Output the (X, Y) coordinate of the center of the cell containing the given text.  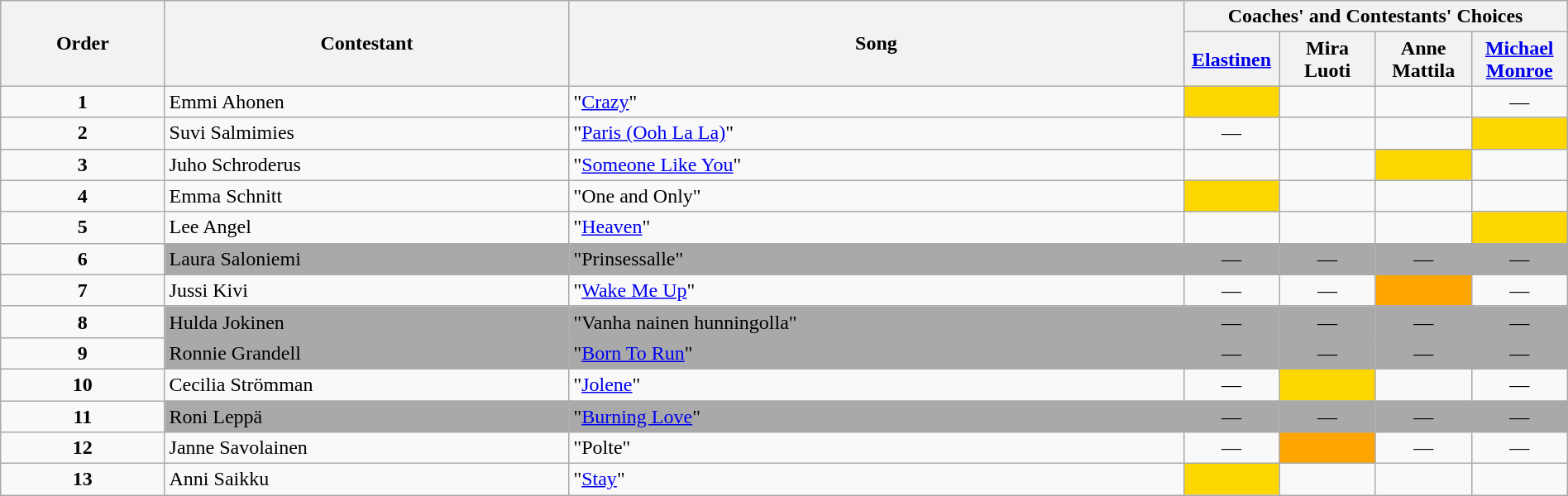
Roni Leppä (367, 416)
Order (83, 43)
Ronnie Grandell (367, 353)
Juho Schroderus (367, 165)
"Someone Like You" (877, 165)
Michael Monroe (1519, 60)
Hulda Jokinen (367, 322)
Emmi Ahonen (367, 102)
"Wake Me Up" (877, 290)
Elastinen (1231, 60)
"Stay" (877, 479)
8 (83, 322)
Anne Mattila (1423, 60)
Mira Luoti (1327, 60)
Jussi Kivi (367, 290)
Janne Savolainen (367, 448)
9 (83, 353)
"Paris (Ooh La La)" (877, 133)
Song (877, 43)
Emma Schnitt (367, 196)
6 (83, 259)
"Crazy" (877, 102)
Anni Saikku (367, 479)
"Prinsessalle" (877, 259)
Laura Saloniemi (367, 259)
Cecilia Strömman (367, 384)
4 (83, 196)
Coaches' and Contestants' Choices (1375, 17)
"Heaven" (877, 227)
"Vanha nainen hunningolla" (877, 322)
5 (83, 227)
3 (83, 165)
"Born To Run" (877, 353)
13 (83, 479)
Suvi Salmimies (367, 133)
11 (83, 416)
"Polte" (877, 448)
Lee Angel (367, 227)
Contestant (367, 43)
12 (83, 448)
10 (83, 384)
"One and Only" (877, 196)
"Burning Love" (877, 416)
2 (83, 133)
1 (83, 102)
7 (83, 290)
"Jolene" (877, 384)
